Output the (x, y) coordinate of the center of the cell containing the given text.  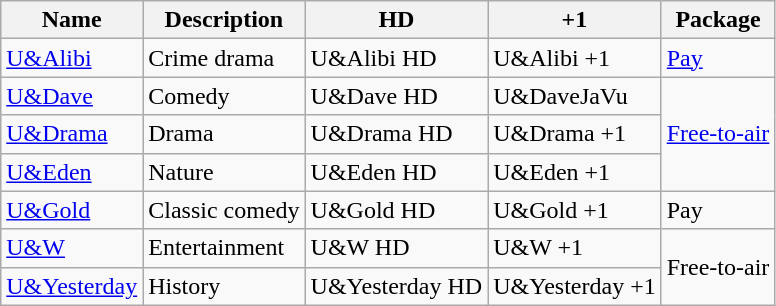
U&Yesterday (72, 286)
U&Alibi (72, 58)
U&Dave (72, 96)
U&Gold (72, 210)
Name (72, 20)
U&Yesterday +1 (574, 286)
U&Eden HD (396, 172)
U&DaveJaVu (574, 96)
U&Alibi HD (396, 58)
Classic comedy (224, 210)
Nature (224, 172)
U&Drama (72, 134)
Crime drama (224, 58)
U&Alibi +1 (574, 58)
U&Drama +1 (574, 134)
U&W +1 (574, 248)
U&Gold +1 (574, 210)
U&Eden +1 (574, 172)
Description (224, 20)
U&Gold HD (396, 210)
U&Yesterday HD (396, 286)
U&Dave HD (396, 96)
History (224, 286)
Entertainment (224, 248)
Comedy (224, 96)
U&W (72, 248)
U&Eden (72, 172)
Drama (224, 134)
Package (718, 20)
HD (396, 20)
+1 (574, 20)
U&Drama HD (396, 134)
U&W HD (396, 248)
